Detect which cell encompasses the target text, then output its [X, Y] center coordinate. 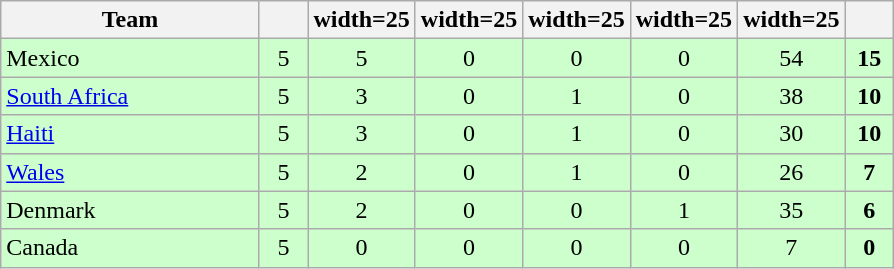
35 [792, 210]
26 [792, 172]
Wales [130, 172]
Team [130, 20]
30 [792, 134]
Mexico [130, 58]
Denmark [130, 210]
Haiti [130, 134]
15 [870, 58]
South Africa [130, 96]
Canada [130, 248]
6 [870, 210]
54 [792, 58]
38 [792, 96]
